Return [x, y] of the center of cell containing provided text 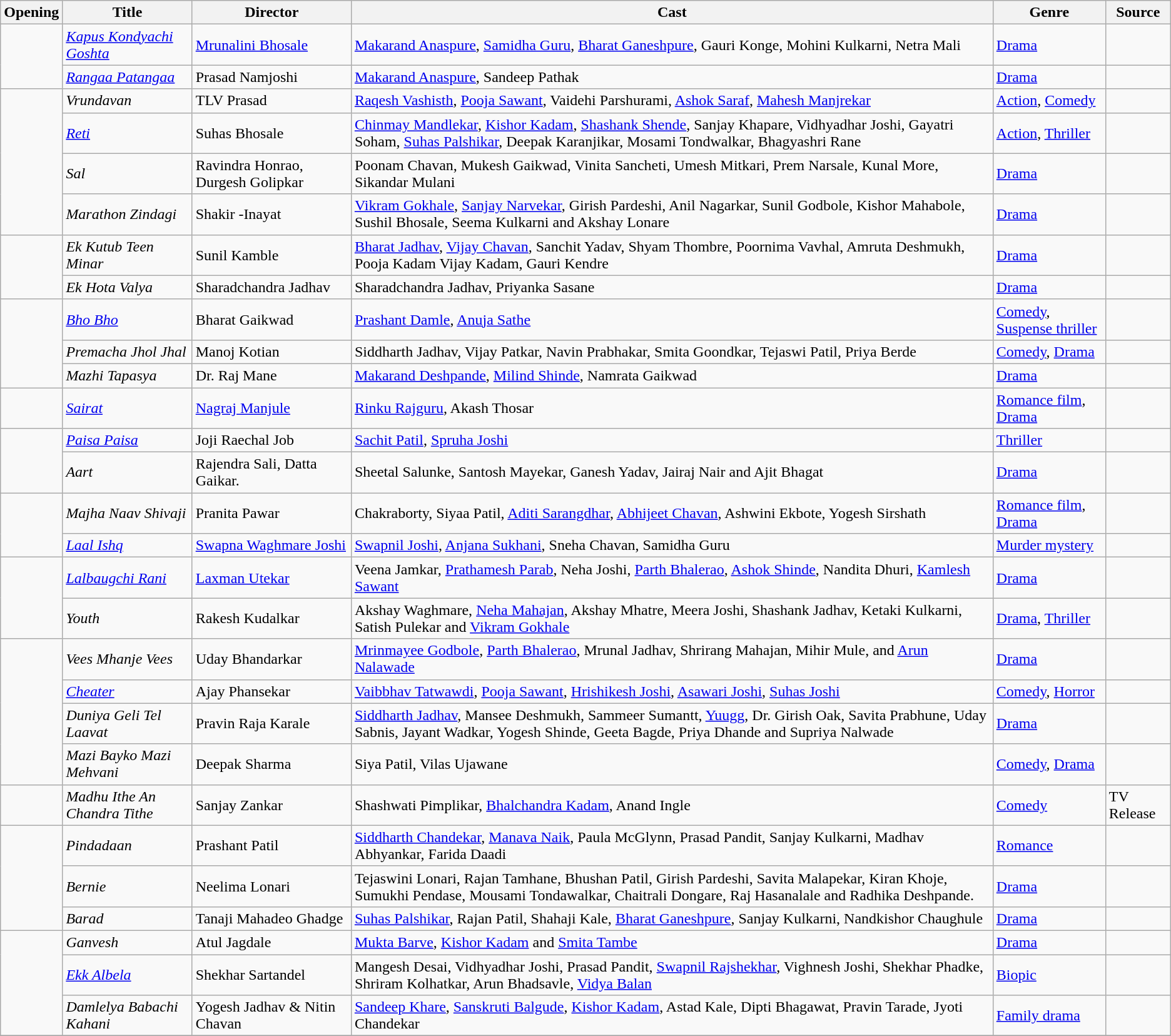
Mrinmayee Godbole, Parth Bhalerao, Mrunal Jadhav, Shrirang Mahajan, Mihir Mule, and Arun Nalawade [672, 659]
Vees Mhanje Vees [128, 659]
Duniya Geli Tel Laavat [128, 723]
Mazi Bayko Mazi Mehvani [128, 764]
Aart [128, 473]
Prashant Patil [271, 846]
Director [271, 13]
Thriller [1049, 440]
Ravindra Honrao, Durgesh Golipkar [271, 174]
Mrunalini Bhosale [271, 45]
Comedy, Horror [1049, 691]
Source [1138, 13]
Sunil Kamble [271, 255]
Veena Jamkar, Prathamesh Parab, Neha Joshi, Parth Bhalerao, Ashok Shinde, Nandita Dhuri, Kamlesh Sawant [672, 578]
Dr. Raj Mane [271, 375]
Reti [128, 133]
Manoj Kotian [271, 352]
Sheetal Salunke, Santosh Mayekar, Ganesh Yadav, Jairaj Nair and Ajit Bhagat [672, 473]
Deepak Sharma [271, 764]
Comedy [1049, 805]
Action, Thriller [1049, 133]
Bernie [128, 886]
Shekhar Sartandel [271, 975]
Drama, Thriller [1049, 618]
Youth [128, 618]
Siddharth Chandekar, Manava Naik, Paula McGlynn, Prasad Pandit, Sanjay Kulkarni, Madhav Abhyankar, Farida Daadi [672, 846]
Genre [1049, 13]
Premacha Jhol Jhal [128, 352]
Shashwati Pimplikar, Bhalchandra Kadam, Anand Ingle [672, 805]
Neelima Lonari [271, 886]
Makarand Anaspure, Samidha Guru, Bharat Ganeshpure, Gauri Konge, Mohini Kulkarni, Netra Mali [672, 45]
Suhas Palshikar, Rajan Patil, Shahaji Kale, Bharat Ganeshpure, Sanjay Kulkarni, Nandkishor Chaughule [672, 918]
Yogesh Jadhav & Nitin Chavan [271, 1016]
Madhu Ithe An Chandra Tithe [128, 805]
Sachit Patil, Spruha Joshi [672, 440]
Siya Patil, Vilas Ujawane [672, 764]
Majha Naav Shivaji [128, 513]
Cast [672, 13]
Makarand Deshpande, Milind Shinde, Namrata Gaikwad [672, 375]
Sharadchandra Jadhav, Priyanka Sasane [672, 287]
Bho Bho [128, 319]
Damlelya Babachi Kahani [128, 1016]
Rakesh Kudalkar [271, 618]
Sal [128, 174]
Rangaa Patangaa [128, 77]
Title [128, 13]
Cheater [128, 691]
Sairat [128, 408]
Comedy, Suspense thriller [1049, 319]
Rinku Rajguru, Akash Thosar [672, 408]
Swapna Waghmare Joshi [271, 546]
Vrundavan [128, 101]
Vaibbhav Tatwawdi, Pooja Sawant, Hrishikesh Joshi, Asawari Joshi, Suhas Joshi [672, 691]
Prasad Namjoshi [271, 77]
Sharadchandra Jadhav [271, 287]
Poonam Chavan, Mukesh Gaikwad, Vinita Sancheti, Umesh Mitkari, Prem Narsale, Kunal More, Sikandar Mulani [672, 174]
Suhas Bhosale [271, 133]
Laal Ishq [128, 546]
Action, Comedy [1049, 101]
Joji Raechal Job [271, 440]
Atul Jagdale [271, 942]
Prashant Damle, Anuja Sathe [672, 319]
Ajay Phansekar [271, 691]
Siddharth Jadhav, Vijay Patkar, Navin Prabhakar, Smita Goondkar, Tejaswi Patil, Priya Berde [672, 352]
Akshay Waghmare, Neha Mahajan, Akshay Mhatre, Meera Joshi, Shashank Jadhav, Ketaki Kulkarni, Satish Pulekar and Vikram Gokhale [672, 618]
Nagraj Manjule [271, 408]
Chakraborty, Siyaa Patil, Aditi Sarangdhar, Abhijeet Chavan, Ashwini Ekbote, Yogesh Sirshath [672, 513]
Ekk Albela [128, 975]
Mukta Barve, Kishor Kadam and Smita Tambe [672, 942]
Pindadaan [128, 846]
Ganvesh [128, 942]
TV Release [1138, 805]
Rajendra Sali, Datta Gaikar. [271, 473]
Ek Hota Valya [128, 287]
Laxman Utekar [271, 578]
Lalbaugchi Rani [128, 578]
Paisa Paisa [128, 440]
Barad [128, 918]
Bharat Jadhav, Vijay Chavan, Sanchit Yadav, Shyam Thombre, Poornima Vavhal, Amruta Deshmukh, Pooja Kadam Vijay Kadam, Gauri Kendre [672, 255]
Bharat Gaikwad [271, 319]
Mazhi Tapasya [128, 375]
Ek Kutub Teen Minar [128, 255]
Kapus Kondyachi Goshta [128, 45]
Romance [1049, 846]
Murder mystery [1049, 546]
Marathon Zindagi [128, 214]
Swapnil Joshi, Anjana Sukhani, Sneha Chavan, Samidha Guru [672, 546]
Makarand Anaspure, Sandeep Pathak [672, 77]
Pravin Raja Karale [271, 723]
TLV Prasad [271, 101]
Opening [31, 13]
Sanjay Zankar [271, 805]
Family drama [1049, 1016]
Pranita Pawar [271, 513]
Mangesh Desai, Vidhyadhar Joshi, Prasad Pandit, Swapnil Rajshekhar, Vighnesh Joshi, Shekhar Phadke, Shriram Kolhatkar, Arun Bhadsavle, Vidya Balan [672, 975]
Raqesh Vashisth, Pooja Sawant, Vaidehi Parshurami, Ashok Saraf, Mahesh Manjrekar [672, 101]
Shakir -Inayat [271, 214]
Biopic [1049, 975]
Vikram Gokhale, Sanjay Narvekar, Girish Pardeshi, Anil Nagarkar, Sunil Godbole, Kishor Mahabole, Sushil Bhosale, Seema Kulkarni and Akshay Lonare [672, 214]
Tanaji Mahadeo Ghadge [271, 918]
Sandeep Khare, Sanskruti Balgude, Kishor Kadam, Astad Kale, Dipti Bhagawat, Pravin Tarade, Jyoti Chandekar [672, 1016]
Uday Bhandarkar [271, 659]
